Pinpoint the cell where the given text exists, returning its (x, y) midpoint coordinate. 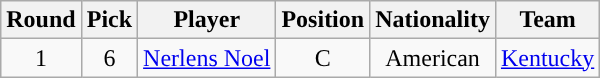
6 (109, 58)
American (433, 58)
Team (547, 20)
Nerlens Noel (207, 58)
1 (41, 58)
Nationality (433, 20)
C (323, 58)
Pick (109, 20)
Player (207, 20)
Round (41, 20)
Kentucky (547, 58)
Position (323, 20)
